Scan for the cell matching the given text and deliver its (x, y) coordinate at center. 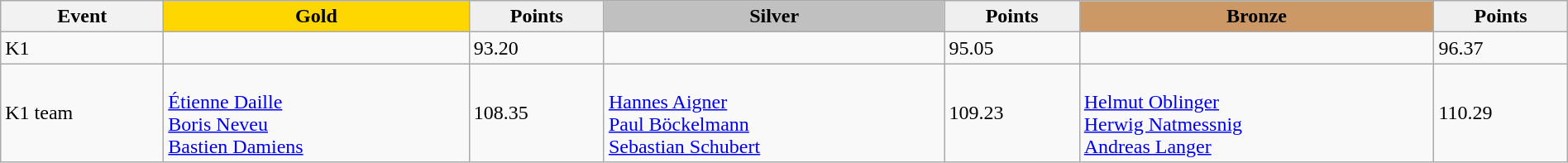
Event (83, 17)
93.20 (536, 48)
95.05 (1012, 48)
Bronze (1257, 17)
Gold (316, 17)
108.35 (536, 113)
96.37 (1500, 48)
110.29 (1500, 113)
Silver (774, 17)
109.23 (1012, 113)
Étienne DailleBoris NeveuBastien Damiens (316, 113)
Helmut OblingerHerwig NatmessnigAndreas Langer (1257, 113)
K1 team (83, 113)
Hannes AignerPaul BöckelmannSebastian Schubert (774, 113)
K1 (83, 48)
